Detect which cell encompasses the target text, then output its [X, Y] center coordinate. 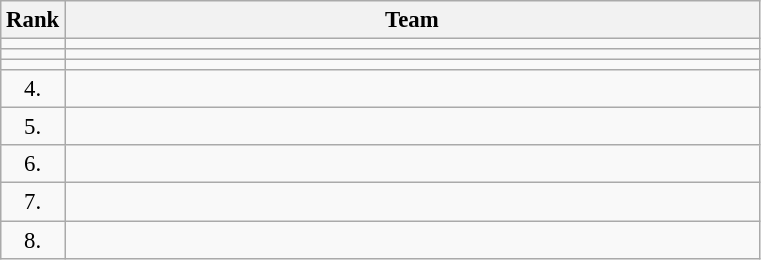
Team [412, 20]
8. [33, 240]
5. [33, 127]
Rank [33, 20]
6. [33, 165]
7. [33, 202]
4. [33, 89]
